Find where the given text appears and provide that cell's center as [x, y] coordinate. 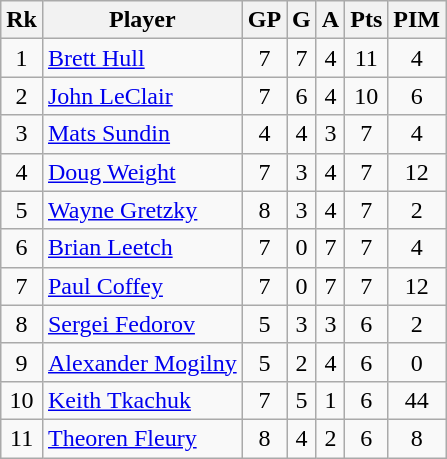
PIM [417, 20]
Brett Hull [142, 58]
Paul Coffey [142, 286]
Mats Sundin [142, 134]
Sergei Fedorov [142, 324]
9 [22, 362]
G [302, 20]
Pts [366, 20]
Brian Leetch [142, 248]
GP [264, 20]
Rk [22, 20]
Keith Tkachuk [142, 400]
Wayne Gretzky [142, 210]
Theoren Fleury [142, 438]
Doug Weight [142, 172]
John LeClair [142, 96]
Alexander Mogilny [142, 362]
Player [142, 20]
44 [417, 400]
A [330, 20]
